Locate the cell with the specified text and output its (X, Y) center coordinate. 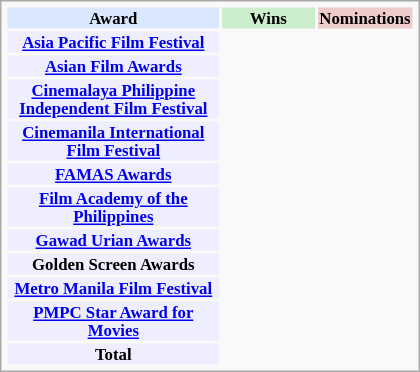
FAMAS Awards (114, 174)
Award (114, 18)
Nominations (365, 18)
Metro Manila Film Festival (114, 288)
Cinemalaya Philippine Independent Film Festival (114, 100)
Total (114, 354)
Asian Film Awards (114, 66)
Golden Screen Awards (114, 264)
Asia Pacific Film Festival (114, 42)
Cinemanila International Film Festival (114, 142)
PMPC Star Award for Movies (114, 322)
Film Academy of the Philippines (114, 208)
Gawad Urian Awards (114, 240)
Wins (268, 18)
